Pinpoint the cell where the given text exists, returning its [X, Y] midpoint coordinate. 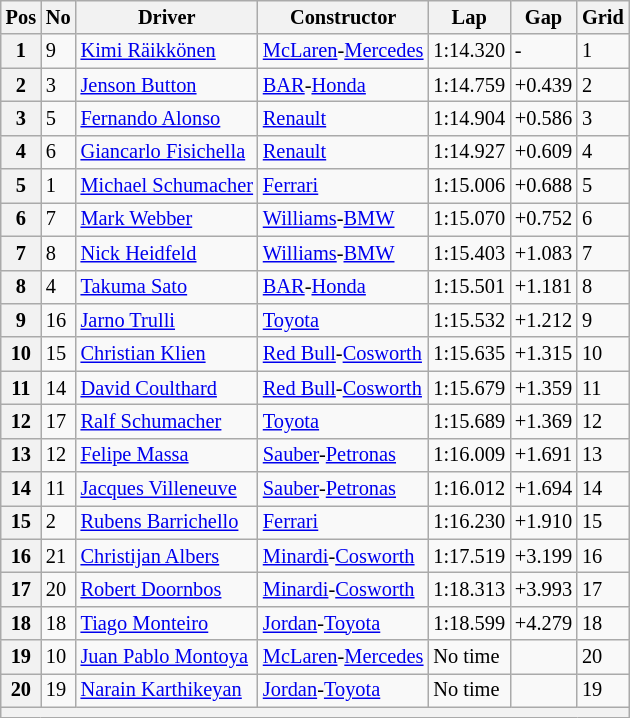
1:15.679 [469, 388]
+1.369 [544, 421]
Rubens Barrichello [167, 522]
Gap [544, 17]
1:14.759 [469, 85]
1:17.519 [469, 556]
No [58, 17]
Grid [603, 17]
+0.609 [544, 152]
Ralf Schumacher [167, 421]
+0.586 [544, 118]
Jenson Button [167, 85]
1:15.501 [469, 287]
+0.439 [544, 85]
Christijan Albers [167, 556]
+1.694 [544, 489]
Lap [469, 17]
21 [58, 556]
+3.199 [544, 556]
+1.212 [544, 320]
Christian Klien [167, 354]
1:16.009 [469, 455]
Jarno Trulli [167, 320]
1:14.904 [469, 118]
+1.315 [544, 354]
David Coulthard [167, 388]
1:15.403 [469, 253]
Robert Doornbos [167, 589]
Giancarlo Fisichella [167, 152]
1:18.599 [469, 623]
Tiago Monteiro [167, 623]
Driver [167, 17]
1:15.006 [469, 186]
1:16.230 [469, 522]
Jacques Villeneuve [167, 489]
+0.688 [544, 186]
+3.993 [544, 589]
Nick Heidfeld [167, 253]
+1.691 [544, 455]
Takuma Sato [167, 287]
1:14.320 [469, 51]
1:15.070 [469, 219]
Constructor [343, 17]
+1.359 [544, 388]
+1.910 [544, 522]
Mark Webber [167, 219]
Pos [21, 17]
1:18.313 [469, 589]
+4.279 [544, 623]
1:16.012 [469, 489]
- [544, 51]
Kimi Räikkönen [167, 51]
1:15.532 [469, 320]
+0.752 [544, 219]
Michael Schumacher [167, 186]
1:15.635 [469, 354]
Narain Karthikeyan [167, 690]
Juan Pablo Montoya [167, 657]
1:14.927 [469, 152]
Fernando Alonso [167, 118]
Felipe Massa [167, 455]
+1.083 [544, 253]
1:15.689 [469, 421]
+1.181 [544, 287]
